Search for the cell housing the specified text and yield its [X, Y] center coordinate. 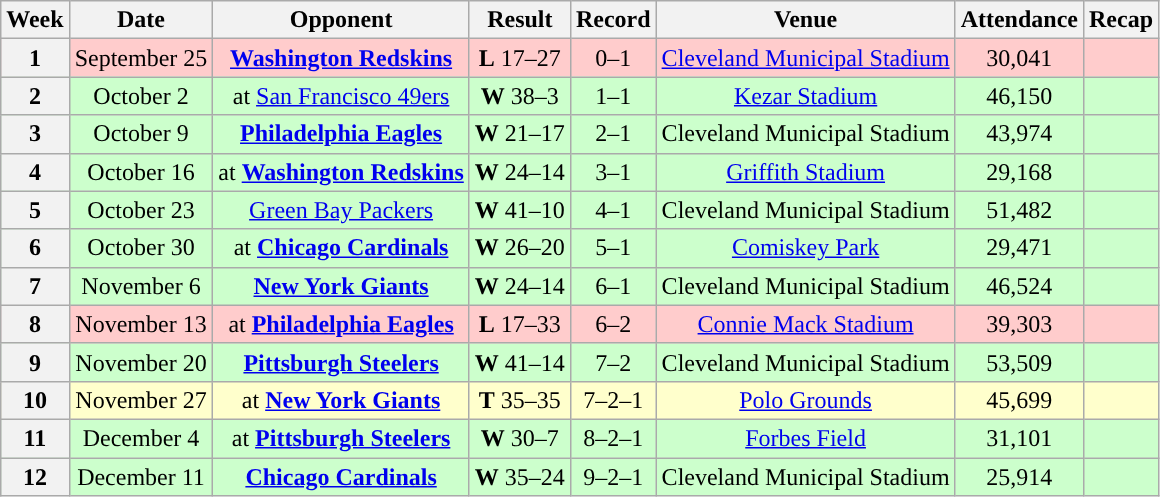
Recap [1120, 20]
6–1 [613, 286]
Comiskey Park [806, 248]
25,914 [1019, 477]
9–2–1 [613, 477]
1 [35, 58]
W 26–20 [520, 248]
4 [35, 172]
12 [35, 477]
at Chicago Cardinals [341, 248]
W 41–10 [520, 210]
Date [141, 20]
November 6 [141, 286]
W 21–17 [520, 134]
October 2 [141, 96]
39,303 [1019, 324]
W 41–14 [520, 362]
2–1 [613, 134]
October 30 [141, 248]
Forbes Field [806, 438]
7 [35, 286]
Connie Mack Stadium [806, 324]
at San Francisco 49ers [341, 96]
46,150 [1019, 96]
December 11 [141, 477]
1–1 [613, 96]
29,168 [1019, 172]
Green Bay Packers [341, 210]
Polo Grounds [806, 400]
W 35–24 [520, 477]
6–2 [613, 324]
6 [35, 248]
October 16 [141, 172]
45,699 [1019, 400]
November 20 [141, 362]
Kezar Stadium [806, 96]
2 [35, 96]
November 27 [141, 400]
3 [35, 134]
8–2–1 [613, 438]
30,041 [1019, 58]
4–1 [613, 210]
New York Giants [341, 286]
7–2–1 [613, 400]
53,509 [1019, 362]
Pittsburgh Steelers [341, 362]
Venue [806, 20]
L 17–27 [520, 58]
Philadelphia Eagles [341, 134]
at Washington Redskins [341, 172]
51,482 [1019, 210]
0–1 [613, 58]
Washington Redskins [341, 58]
5–1 [613, 248]
at Philadelphia Eagles [341, 324]
Chicago Cardinals [341, 477]
September 25 [141, 58]
29,471 [1019, 248]
9 [35, 362]
11 [35, 438]
31,101 [1019, 438]
Record [613, 20]
October 23 [141, 210]
46,524 [1019, 286]
L 17–33 [520, 324]
Week [35, 20]
October 9 [141, 134]
W 38–3 [520, 96]
Result [520, 20]
W 30–7 [520, 438]
43,974 [1019, 134]
November 13 [141, 324]
Griffith Stadium [806, 172]
Attendance [1019, 20]
3–1 [613, 172]
T 35–35 [520, 400]
5 [35, 210]
10 [35, 400]
at New York Giants [341, 400]
8 [35, 324]
December 4 [141, 438]
at Pittsburgh Steelers [341, 438]
7–2 [613, 362]
Opponent [341, 20]
